Return the [X, Y] coordinate for the center point of the cell that contains the specified text.  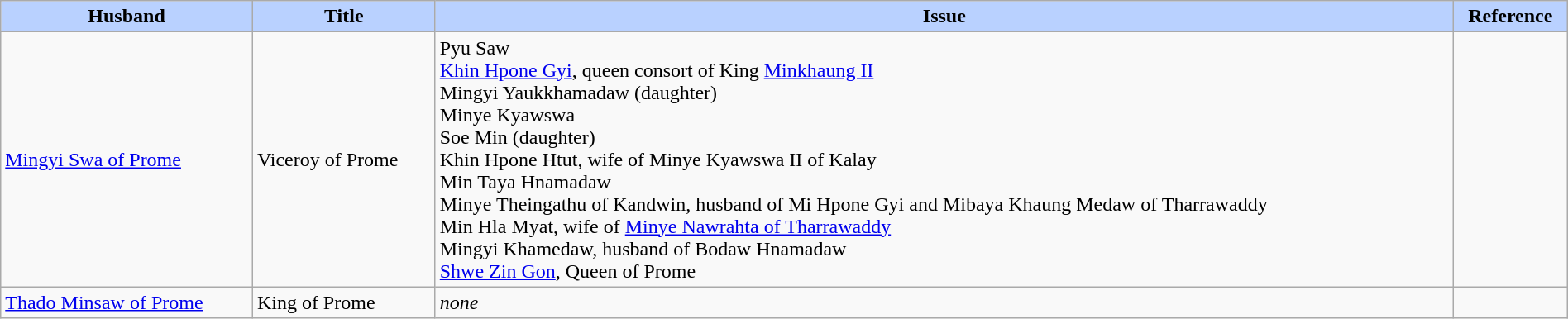
Viceroy of Prome [344, 159]
Husband [127, 17]
Issue [944, 17]
Reference [1510, 17]
Title [344, 17]
none [944, 302]
King of Prome [344, 302]
Thado Minsaw of Prome [127, 302]
Mingyi Swa of Prome [127, 159]
